Return the [X, Y] coordinate for the center point of the cell that contains the specified text.  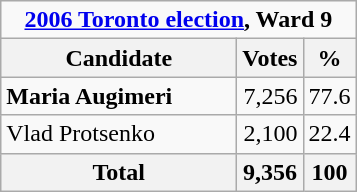
100 [330, 172]
2006 Toronto election, Ward 9 [178, 20]
Candidate [119, 58]
Vlad Protsenko [119, 134]
Votes [270, 58]
Total [119, 172]
9,356 [270, 172]
% [330, 58]
2,100 [270, 134]
7,256 [270, 96]
22.4 [330, 134]
77.6 [330, 96]
Maria Augimeri [119, 96]
